Provide the (x, y) coordinate of the cell's center where the given text is located.  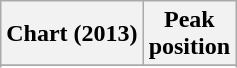
Chart (2013) (72, 34)
Peakposition (189, 34)
